Extract the [x, y] coordinate from the center of the cell holding the provided text.  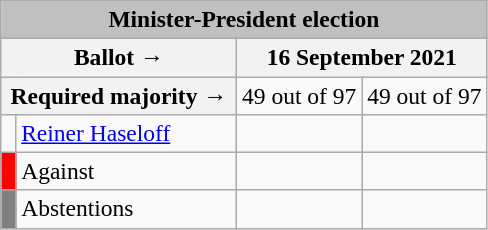
Reiner Haseloff [126, 133]
Abstentions [126, 209]
Against [126, 171]
Ballot → [119, 57]
Minister-President election [244, 19]
16 September 2021 [362, 57]
Required majority → [119, 95]
